Determine the (X, Y) coordinate at the center of the cell enclosing the given text.  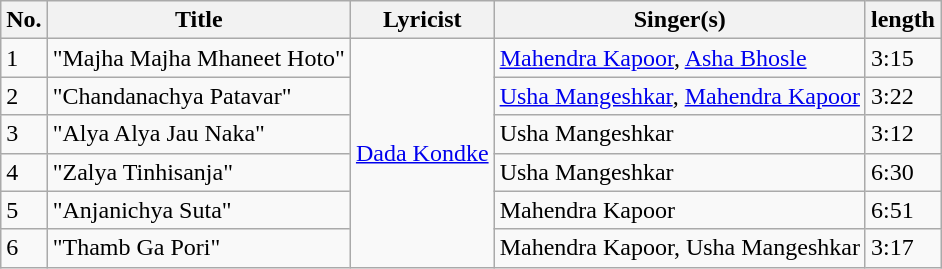
No. (24, 20)
Title (198, 20)
Mahendra Kapoor (680, 210)
Usha Mangeshkar, Mahendra Kapoor (680, 96)
"Alya Alya Jau Naka" (198, 134)
3:15 (902, 58)
"Thamb Ga Pori" (198, 248)
6 (24, 248)
6:51 (902, 210)
3:17 (902, 248)
6:30 (902, 172)
length (902, 20)
3:12 (902, 134)
5 (24, 210)
3 (24, 134)
Mahendra Kapoor, Asha Bhosle (680, 58)
"Majha Majha Mhaneet Hoto" (198, 58)
"Zalya Tinhisanja" (198, 172)
"Anjanichya Suta" (198, 210)
2 (24, 96)
4 (24, 172)
3:22 (902, 96)
Lyricist (422, 20)
"Chandanachya Patavar" (198, 96)
Dada Kondke (422, 153)
Singer(s) (680, 20)
1 (24, 58)
Mahendra Kapoor, Usha Mangeshkar (680, 248)
